Search for the cell housing the specified text and yield its [X, Y] center coordinate. 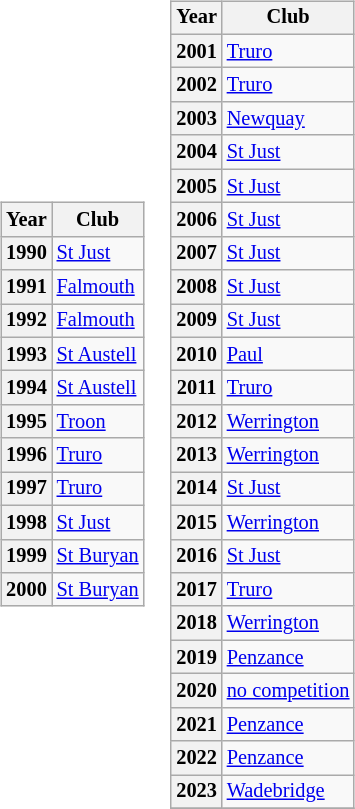
2009 [196, 321]
2013 [196, 455]
2012 [196, 422]
2000 [26, 590]
2006 [196, 220]
Troon [98, 422]
1999 [26, 556]
1994 [26, 388]
2021 [196, 724]
2008 [196, 287]
2001 [196, 51]
1997 [26, 489]
no competition [288, 691]
2022 [196, 758]
2010 [196, 354]
2002 [196, 85]
1992 [26, 321]
2003 [196, 119]
2014 [196, 489]
Newquay [288, 119]
1998 [26, 522]
2005 [196, 186]
2018 [196, 623]
2015 [196, 522]
2011 [196, 388]
1991 [26, 287]
Wadebridge [288, 792]
2007 [196, 253]
2017 [196, 590]
2023 [196, 792]
2016 [196, 556]
2004 [196, 152]
2019 [196, 657]
1993 [26, 354]
1996 [26, 455]
2020 [196, 691]
1990 [26, 253]
1995 [26, 422]
Paul [288, 354]
